Find where the given text appears and provide that cell's center as (X, Y) coordinate. 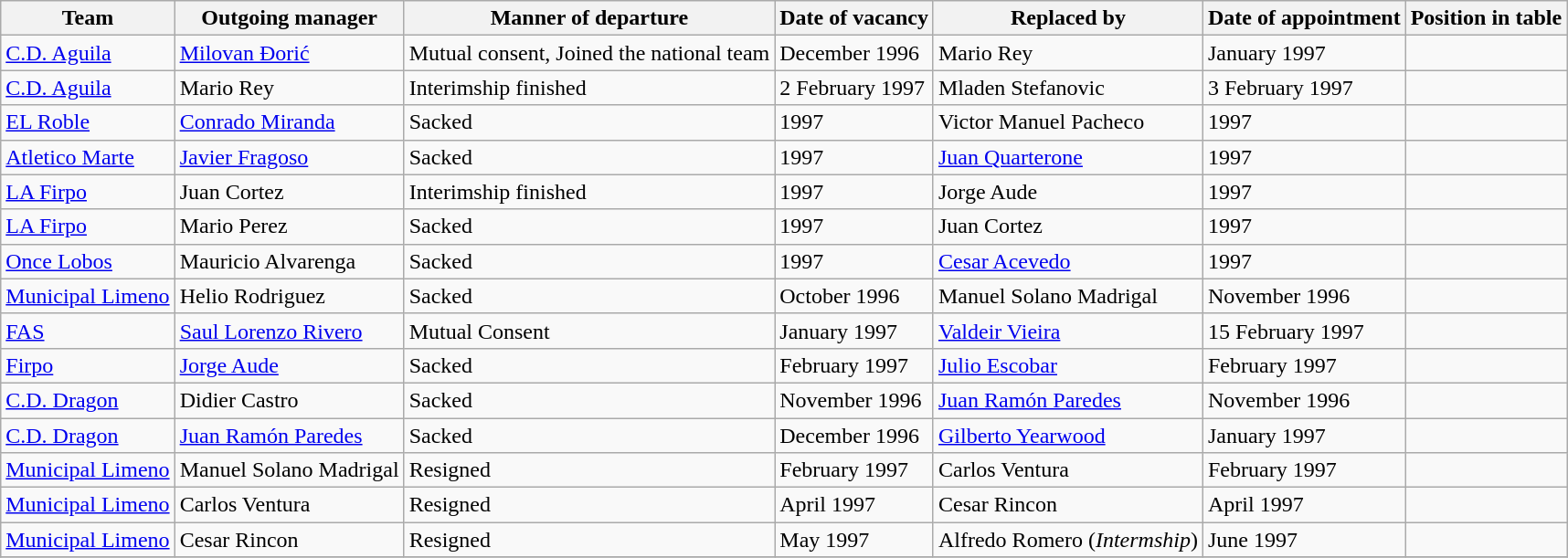
Helio Rodriguez (289, 296)
Date of appointment (1304, 18)
October 1996 (854, 296)
Mutual Consent (589, 331)
Mladen Stefanovic (1067, 88)
Manner of departure (589, 18)
May 1997 (854, 540)
Cesar Acevedo (1067, 261)
3 February 1997 (1304, 88)
Julio Escobar (1067, 365)
Mauricio Alvarenga (289, 261)
Position in table (1486, 18)
Victor Manuel Pacheco (1067, 122)
Mario Perez (289, 226)
June 1997 (1304, 540)
Replaced by (1067, 18)
2 February 1997 (854, 88)
EL Roble (88, 122)
Javier Fragoso (289, 157)
Saul Lorenzo Rivero (289, 331)
FAS (88, 331)
Team (88, 18)
Atletico Marte (88, 157)
Mutual consent, Joined the national team (589, 53)
Once Lobos (88, 261)
Firpo (88, 365)
Juan Quarterone (1067, 157)
15 February 1997 (1304, 331)
Alfredo Romero (Intermship) (1067, 540)
Outgoing manager (289, 18)
Conrado Miranda (289, 122)
Didier Castro (289, 400)
Date of vacancy (854, 18)
Milovan Đorić (289, 53)
Gilberto Yearwood (1067, 436)
Valdeir Vieira (1067, 331)
